Identify which cell holds the provided text, then report its [X, Y] central coordinate. 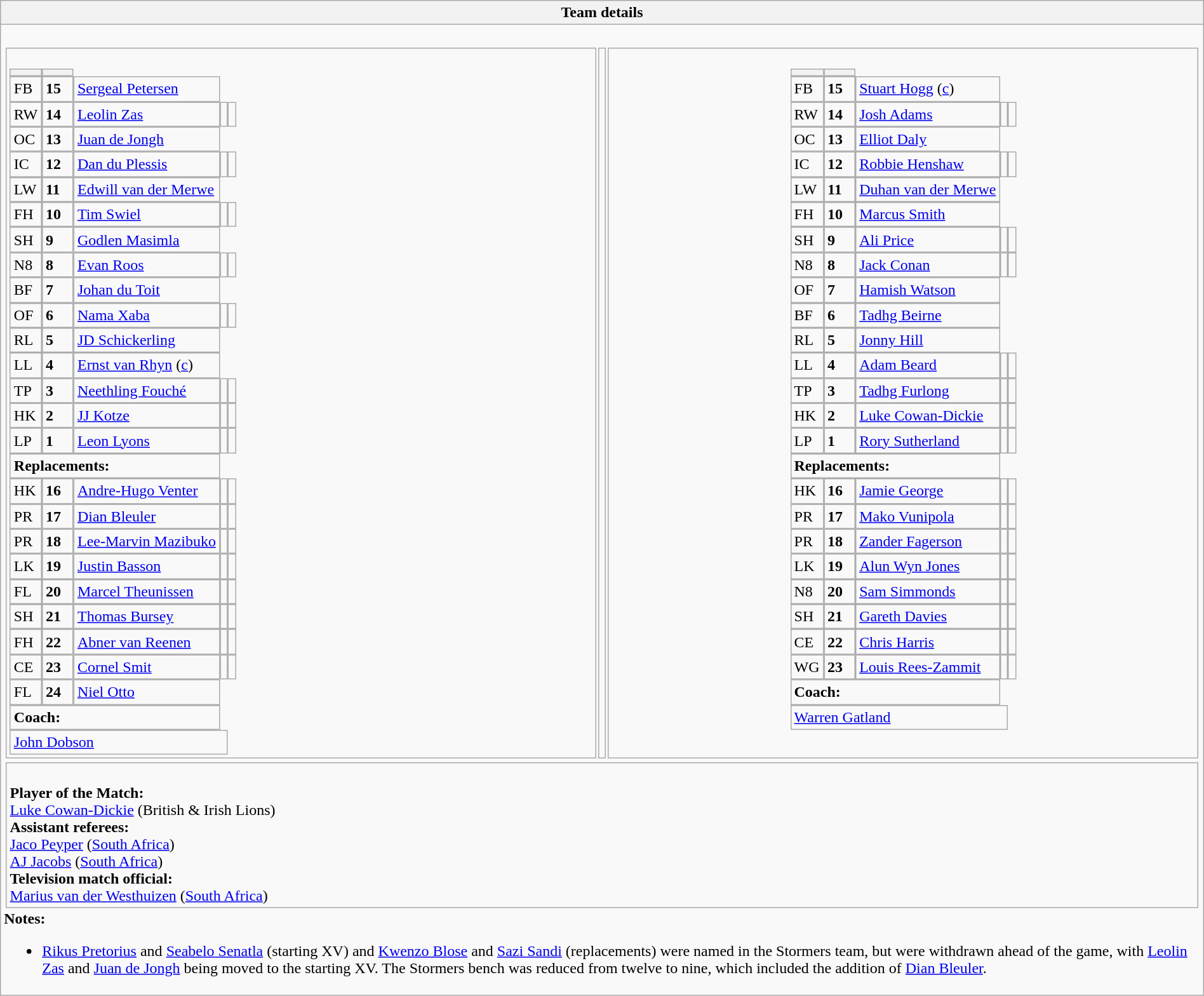
Luke Cowan-Dickie [928, 415]
Neethling Fouché [147, 391]
Leolin Zas [147, 114]
Evan Roos [147, 265]
John Dobson [119, 743]
Tadhg Beirne [928, 315]
WG [806, 667]
Cornel Smit [147, 667]
Robbie Henshaw [928, 165]
Mako Vunipola [928, 516]
Jack Conan [928, 265]
Chris Harris [928, 642]
Marcus Smith [928, 215]
Jamie George [928, 491]
Marcel Theunissen [147, 591]
Nama Xaba [147, 315]
Niel Otto [147, 692]
JD Schickerling [147, 340]
Warren Gatland [899, 717]
Tim Swiel [147, 215]
Juan de Jongh [147, 139]
Josh Adams [928, 114]
Edwill van der Merwe [147, 189]
Dian Bleuler [147, 516]
Jonny Hill [928, 340]
Abner van Reenen [147, 642]
Godlen Masimla [147, 240]
24 [58, 692]
Leon Lyons [147, 441]
Justin Basson [147, 567]
Ali Price [928, 240]
Rory Sutherland [928, 441]
Stuart Hogg (c) [928, 89]
Louis Rees-Zammit [928, 667]
Dan du Plessis [147, 165]
Duhan van der Merwe [928, 189]
Sam Simmonds [928, 591]
Zander Fagerson [928, 541]
Andre-Hugo Venter [147, 491]
Tadhg Furlong [928, 391]
Lee-Marvin Mazibuko [147, 541]
JJ Kotze [147, 415]
Ernst van Rhyn (c) [147, 365]
Team details [602, 13]
Gareth Davies [928, 617]
Johan du Toit [147, 290]
Alun Wyn Jones [928, 567]
Hamish Watson [928, 290]
Thomas Bursey [147, 617]
Adam Beard [928, 365]
Elliot Daly [928, 139]
Sergeal Petersen [147, 89]
